Capture the cell that displays the provided text and extract its (x, y) central coordinate. 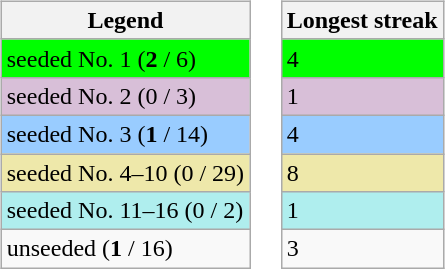
unseeded (1 / 16) (125, 249)
seeded No. 1 (2 / 6) (125, 58)
3 (362, 249)
seeded No. 4–10 (0 / 29) (125, 173)
8 (362, 173)
seeded No. 11–16 (0 / 2) (125, 211)
Longest streak (362, 20)
Legend (125, 20)
seeded No. 2 (0 / 3) (125, 96)
seeded No. 3 (1 / 14) (125, 134)
